For the text-containing cell, return its midpoint in (X, Y) coordinate format. 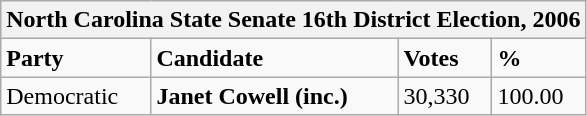
Votes (445, 58)
% (539, 58)
30,330 (445, 96)
North Carolina State Senate 16th District Election, 2006 (294, 20)
Party (76, 58)
Candidate (274, 58)
100.00 (539, 96)
Janet Cowell (inc.) (274, 96)
Democratic (76, 96)
